For the text-containing cell, return its midpoint in (X, Y) coordinate format. 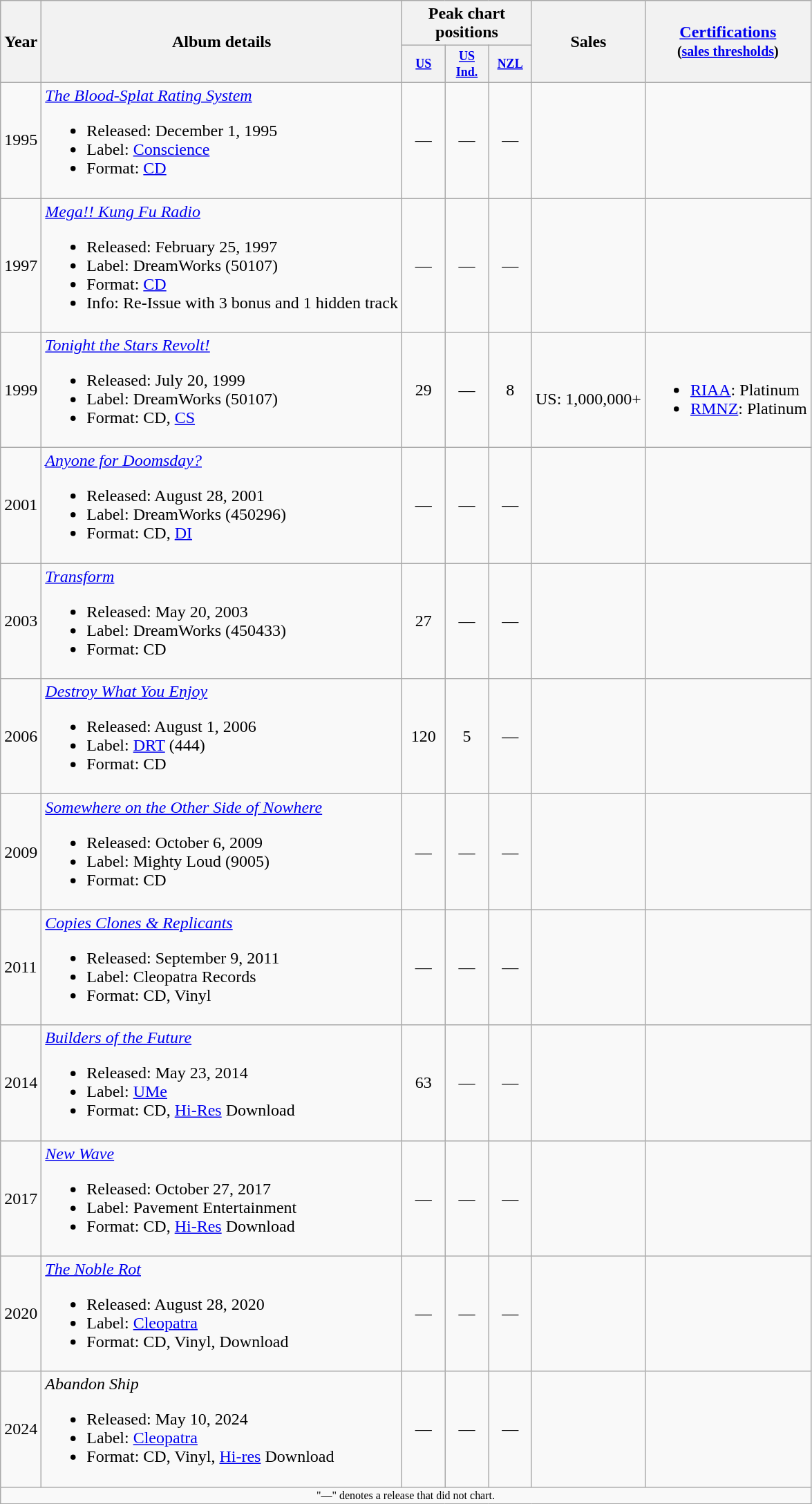
NZL (510, 64)
Certifications(sales thresholds) (728, 41)
2024 (21, 1429)
120 (423, 737)
29 (423, 390)
Abandon ShipReleased: May 10, 2024Label: CleopatraFormat: CD, Vinyl, Hi-res Download (222, 1429)
RIAA: PlatinumRMNZ: Platinum (728, 390)
1995 (21, 140)
2009 (21, 852)
2020 (21, 1313)
"—" denotes a release that did not chart. (406, 1495)
The Blood-Splat Rating SystemReleased: December 1, 1995Label: ConscienceFormat: CD (222, 140)
8 (510, 390)
1997 (21, 265)
TransformReleased: May 20, 2003Label: DreamWorks (450433)Format: CD (222, 621)
2006 (21, 737)
New WaveReleased: October 27, 2017Label: Pavement EntertainmentFormat: CD, Hi-Res Download (222, 1198)
Destroy What You EnjoyReleased: August 1, 2006Label: DRT (444)Format: CD (222, 737)
US: 1,000,000+ (588, 390)
2014 (21, 1082)
Mega!! Kung Fu RadioReleased: February 25, 1997Label: DreamWorks (50107)Format: CDInfo: Re-Issue with 3 bonus and 1 hidden track (222, 265)
Sales (588, 41)
2011 (21, 968)
1999 (21, 390)
Tonight the Stars Revolt!Released: July 20, 1999Label: DreamWorks (50107)Format: CD, CS (222, 390)
Peak chart positions (466, 23)
USInd. (467, 64)
2017 (21, 1198)
27 (423, 621)
US (423, 64)
Year (21, 41)
5 (467, 737)
63 (423, 1082)
Anyone for Doomsday?Released: August 28, 2001Label: DreamWorks (450296)Format: CD, DI (222, 506)
2001 (21, 506)
Album details (222, 41)
Copies Clones & ReplicantsReleased: September 9, 2011Label: Cleopatra RecordsFormat: CD, Vinyl (222, 968)
2003 (21, 621)
Builders of the FutureReleased: May 23, 2014Label: UMeFormat: CD, Hi-Res Download (222, 1082)
The Noble RotReleased: August 28, 2020Label: CleopatraFormat: CD, Vinyl, Download (222, 1313)
Somewhere on the Other Side of NowhereReleased: October 6, 2009Label: Mighty Loud (9005)Format: CD (222, 852)
